Identify which cell holds the provided text, then report its (X, Y) central coordinate. 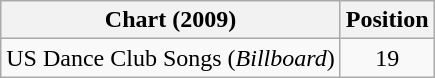
Chart (2009) (171, 20)
Position (387, 20)
19 (387, 58)
US Dance Club Songs (Billboard) (171, 58)
